Provide the [X, Y] coordinate of the cell's center where the given text is located.  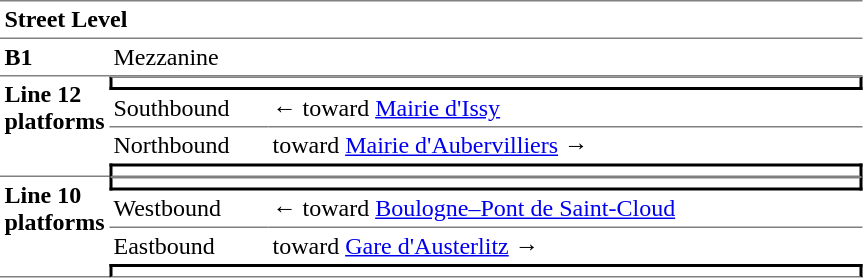
Northbound [188, 146]
Eastbound [188, 246]
Westbound [188, 209]
Line 12 platforms [54, 126]
Mezzanine [486, 58]
Line 10 platforms [54, 227]
toward Gare d'Austerlitz → [565, 246]
toward Mairie d'Aubervilliers → [565, 146]
Southbound [188, 109]
← toward Mairie d'Issy [565, 109]
Street Level [431, 20]
← toward Boulogne–Pont de Saint-Cloud [565, 209]
B1 [54, 58]
